Output the (x, y) coordinate of the center of the cell containing the given text.  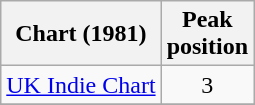
Chart (1981) (81, 34)
Peakposition (207, 34)
3 (207, 85)
UK Indie Chart (81, 85)
